Determine the [X, Y] coordinate at the center of the cell enclosing the given text.  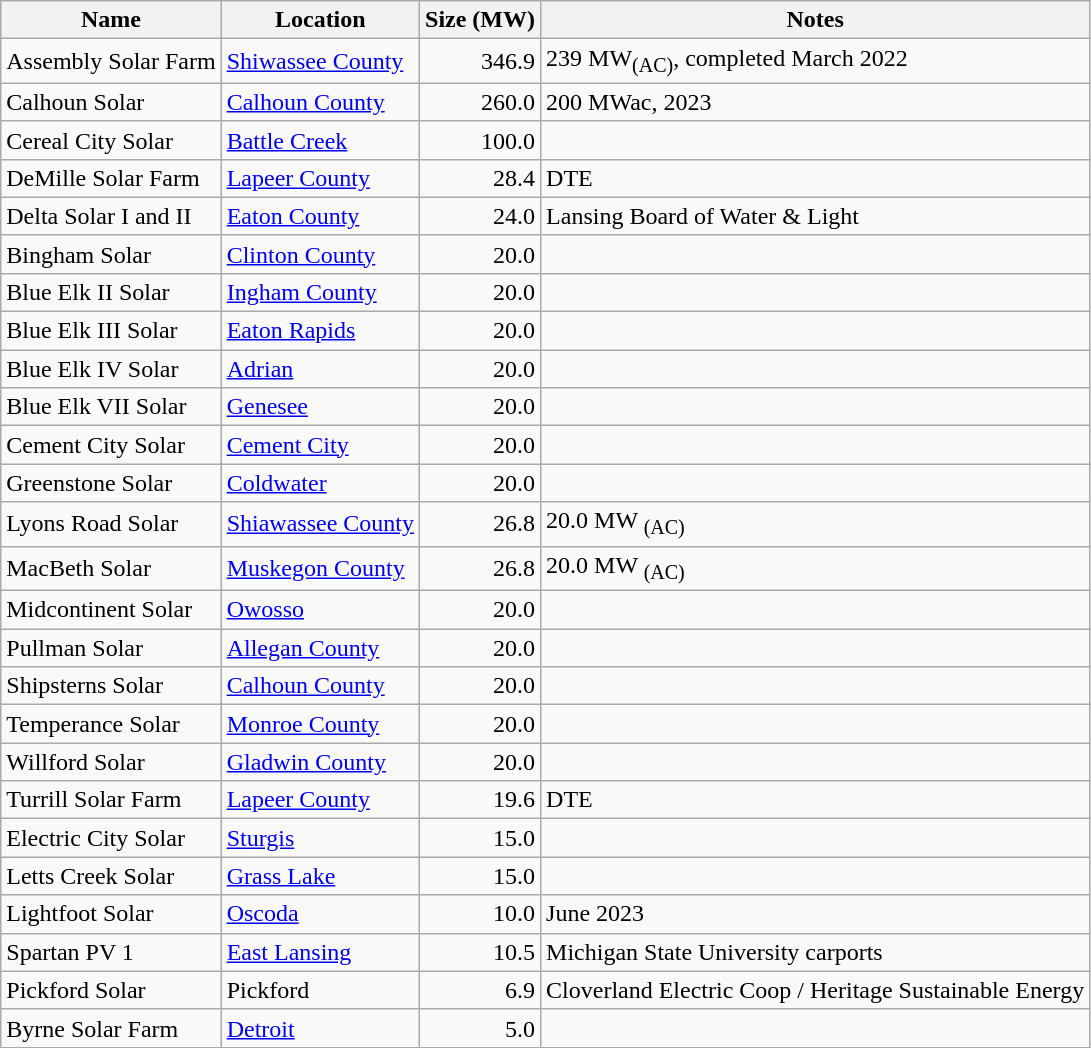
Location [320, 20]
Blue Elk IV Solar [111, 369]
Shiwassee County [320, 61]
Gladwin County [320, 762]
Battle Creek [320, 140]
Monroe County [320, 724]
Cement City Solar [111, 445]
10.5 [480, 952]
June 2023 [816, 914]
Willford Solar [111, 762]
Genesee [320, 407]
Assembly Solar Farm [111, 61]
Eaton Rapids [320, 331]
Shiawassee County [320, 524]
Grass Lake [320, 876]
Size (MW) [480, 20]
Sturgis [320, 838]
Cement City [320, 445]
100.0 [480, 140]
East Lansing [320, 952]
Lansing Board of Water & Light [816, 216]
Bingham Solar [111, 254]
Pickford [320, 990]
Muskegon County [320, 568]
239 MW(AC), completed March 2022 [816, 61]
24.0 [480, 216]
19.6 [480, 800]
200 MWac, 2023 [816, 102]
Pullman Solar [111, 648]
Oscoda [320, 914]
Adrian [320, 369]
Lyons Road Solar [111, 524]
Temperance Solar [111, 724]
DeMille Solar Farm [111, 178]
Greenstone Solar [111, 483]
260.0 [480, 102]
Allegan County [320, 648]
Calhoun Solar [111, 102]
Turrill Solar Farm [111, 800]
Blue Elk II Solar [111, 292]
Ingham County [320, 292]
28.4 [480, 178]
MacBeth Solar [111, 568]
Coldwater [320, 483]
Cereal City Solar [111, 140]
Blue Elk III Solar [111, 331]
346.9 [480, 61]
Name [111, 20]
Delta Solar I and II [111, 216]
Pickford Solar [111, 990]
Byrne Solar Farm [111, 1028]
Midcontinent Solar [111, 610]
Michigan State University carports [816, 952]
Detroit [320, 1028]
Clinton County [320, 254]
10.0 [480, 914]
Notes [816, 20]
Electric City Solar [111, 838]
Cloverland Electric Coop / Heritage Sustainable Energy [816, 990]
Shipsterns Solar [111, 686]
Letts Creek Solar [111, 876]
Eaton County [320, 216]
Blue Elk VII Solar [111, 407]
Spartan PV 1 [111, 952]
5.0 [480, 1028]
Lightfoot Solar [111, 914]
Owosso [320, 610]
6.9 [480, 990]
